Pinpoint the cell where the given text exists, returning its (X, Y) midpoint coordinate. 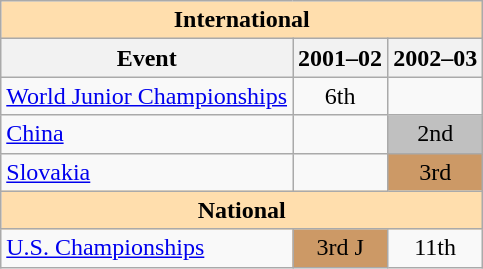
3rd J (340, 248)
China (147, 134)
World Junior Championships (147, 96)
6th (340, 96)
2nd (436, 134)
2002–03 (436, 58)
U.S. Championships (147, 248)
Slovakia (147, 172)
National (242, 210)
3rd (436, 172)
Event (147, 58)
International (242, 20)
11th (436, 248)
2001–02 (340, 58)
